Provide the (X, Y) coordinate of the cell's center where the given text is located.  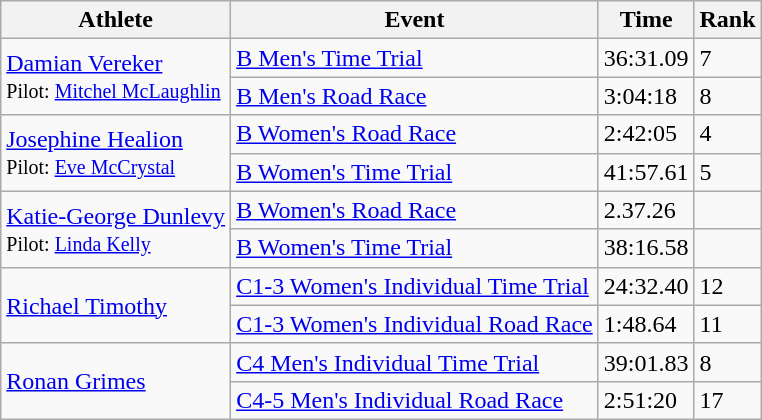
12 (728, 286)
2:51:20 (646, 400)
24:32.40 (646, 286)
2.37.26 (646, 210)
Damian VerekerPilot: Mitchel McLaughlin (116, 77)
36:31.09 (646, 58)
3:04:18 (646, 96)
B Men's Time Trial (415, 58)
5 (728, 172)
C1-3 Women's Individual Time Trial (415, 286)
C4 Men's Individual Time Trial (415, 362)
Richael Timothy (116, 305)
Josephine HealionPilot: Eve McCrystal (116, 153)
1:48.64 (646, 324)
39:01.83 (646, 362)
C4-5 Men's Individual Road Race (415, 400)
Katie-George DunlevyPilot: Linda Kelly (116, 229)
4 (728, 134)
2:42:05 (646, 134)
Athlete (116, 20)
41:57.61 (646, 172)
7 (728, 58)
Event (415, 20)
38:16.58 (646, 248)
C1-3 Women's Individual Road Race (415, 324)
11 (728, 324)
Ronan Grimes (116, 381)
Time (646, 20)
Rank (728, 20)
17 (728, 400)
B Men's Road Race (415, 96)
